Scan for the cell matching the given text and deliver its [X, Y] coordinate at center. 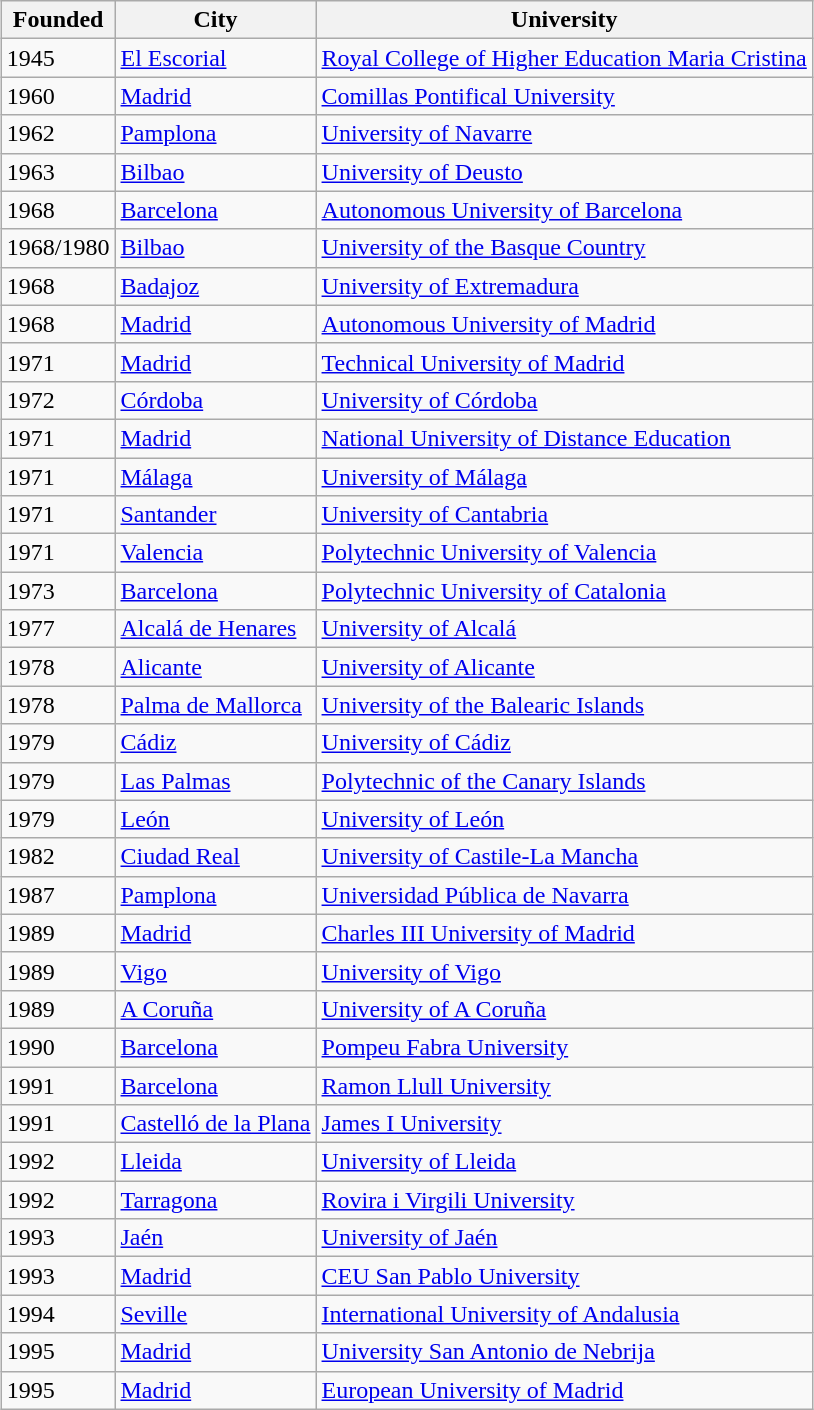
University of Córdoba [564, 400]
University of Málaga [564, 477]
Ciudad Real [216, 857]
Polytechnic University of Catalonia [564, 591]
Founded [58, 20]
Córdoba [216, 400]
Charles III University of Madrid [564, 933]
Vigo [216, 971]
Tarragona [216, 1200]
Universidad Pública de Navarra [564, 895]
University of A Coruña [564, 1009]
1945 [58, 58]
European University of Madrid [564, 1390]
University of Cantabria [564, 515]
University [564, 20]
Castelló de la Plana [216, 1124]
1962 [58, 134]
Badajoz [216, 286]
Las Palmas [216, 781]
University San Antonio de Nebrija [564, 1352]
Santander [216, 515]
University of Alicante [564, 667]
Lleida [216, 1162]
1994 [58, 1314]
Seville [216, 1314]
City [216, 20]
1990 [58, 1047]
University of the Basque Country [564, 248]
1972 [58, 400]
Pompeu Fabra University [564, 1047]
University of Vigo [564, 971]
University of Extremadura [564, 286]
1977 [58, 629]
1982 [58, 857]
University of Alcalá [564, 629]
International University of Andalusia [564, 1314]
Cádiz [216, 743]
University of León [564, 819]
Ramon Llull University [564, 1085]
Royal College of Higher Education Maria Cristina [564, 58]
León [216, 819]
James I University [564, 1124]
Autonomous University of Barcelona [564, 210]
Polytechnic of the Canary Islands [564, 781]
1968/1980 [58, 248]
1960 [58, 96]
National University of Distance Education [564, 438]
1987 [58, 895]
Palma de Mallorca [216, 705]
CEU San Pablo University [564, 1276]
University of Deusto [564, 172]
Autonomous University of Madrid [564, 324]
Málaga [216, 477]
University of the Balearic Islands [564, 705]
University of Navarre [564, 134]
University of Cádiz [564, 743]
University of Lleida [564, 1162]
Comillas Pontifical University [564, 96]
Alicante [216, 667]
University of Castile-La Mancha [564, 857]
El Escorial [216, 58]
Valencia [216, 553]
Rovira i Virgili University [564, 1200]
Jaén [216, 1238]
1963 [58, 172]
A Coruña [216, 1009]
Polytechnic University of Valencia [564, 553]
Technical University of Madrid [564, 362]
Alcalá de Henares [216, 629]
1973 [58, 591]
University of Jaén [564, 1238]
